Find where the given text appears and provide that cell's center as [X, Y] coordinate. 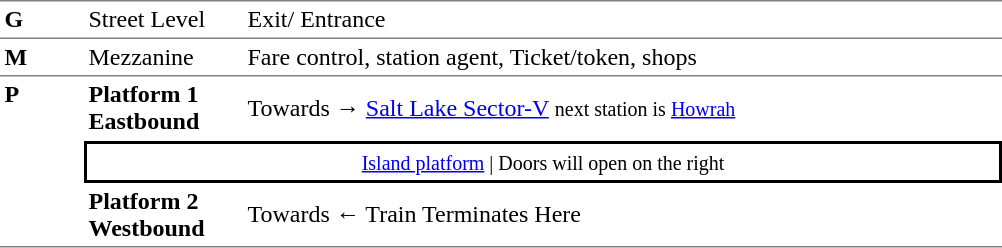
P [42, 162]
Platform 1Eastbound [164, 108]
Exit/ Entrance [622, 20]
G [42, 20]
Towards ← Train Terminates Here [622, 215]
Island platform | Doors will open on the right [543, 162]
Fare control, station agent, Ticket/token, shops [622, 58]
Towards → Salt Lake Sector-V next station is Howrah [622, 108]
Platform 2Westbound [164, 215]
Mezzanine [164, 58]
Street Level [164, 20]
M [42, 58]
